Provide the [X, Y] coordinate of the cell's center where the given text is located.  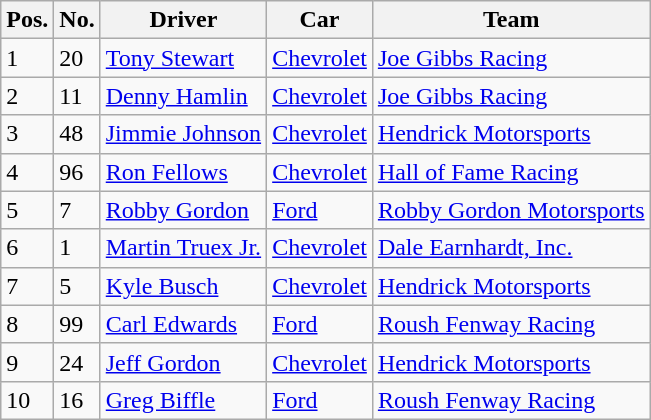
99 [77, 324]
Ron Fellows [183, 172]
3 [28, 134]
Jimmie Johnson [183, 134]
Kyle Busch [183, 286]
96 [77, 172]
Hall of Fame Racing [511, 172]
Driver [183, 20]
Dale Earnhardt, Inc. [511, 248]
48 [77, 134]
Pos. [28, 20]
11 [77, 96]
Car [320, 20]
Robby Gordon [183, 210]
Greg Biffle [183, 400]
4 [28, 172]
9 [28, 362]
24 [77, 362]
16 [77, 400]
Jeff Gordon [183, 362]
Robby Gordon Motorsports [511, 210]
Team [511, 20]
8 [28, 324]
20 [77, 58]
Tony Stewart [183, 58]
2 [28, 96]
10 [28, 400]
Denny Hamlin [183, 96]
No. [77, 20]
Carl Edwards [183, 324]
6 [28, 248]
Martin Truex Jr. [183, 248]
